For the text-containing cell, return its midpoint in [x, y] coordinate format. 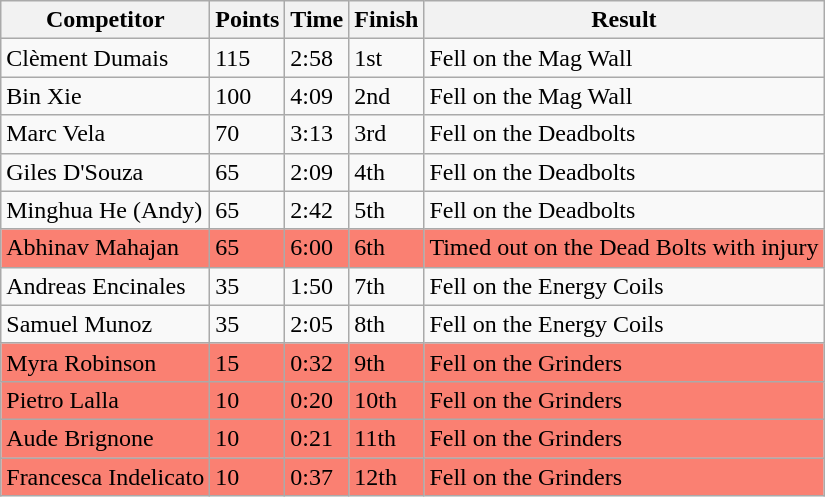
Pietro Lalla [106, 400]
5th [386, 210]
70 [248, 134]
12th [386, 477]
4th [386, 172]
Aude Brignone [106, 438]
Points [248, 20]
8th [386, 324]
15 [248, 362]
2:42 [317, 210]
2:05 [317, 324]
2:58 [317, 58]
Clèment Dumais [106, 58]
Francesca Indelicato [106, 477]
2nd [386, 96]
Result [624, 20]
Marc Vela [106, 134]
Minghua He (Andy) [106, 210]
Time [317, 20]
10th [386, 400]
115 [248, 58]
3:13 [317, 134]
Bin Xie [106, 96]
4:09 [317, 96]
7th [386, 286]
9th [386, 362]
6th [386, 248]
11th [386, 438]
3rd [386, 134]
6:00 [317, 248]
0:20 [317, 400]
Andreas Encinales [106, 286]
Myra Robinson [106, 362]
Samuel Munoz [106, 324]
0:32 [317, 362]
1st [386, 58]
0:37 [317, 477]
0:21 [317, 438]
1:50 [317, 286]
Competitor [106, 20]
Giles D'Souza [106, 172]
Timed out on the Dead Bolts with injury [624, 248]
2:09 [317, 172]
Finish [386, 20]
Abhinav Mahajan [106, 248]
100 [248, 96]
